Detect which cell encompasses the target text, then output its (X, Y) center coordinate. 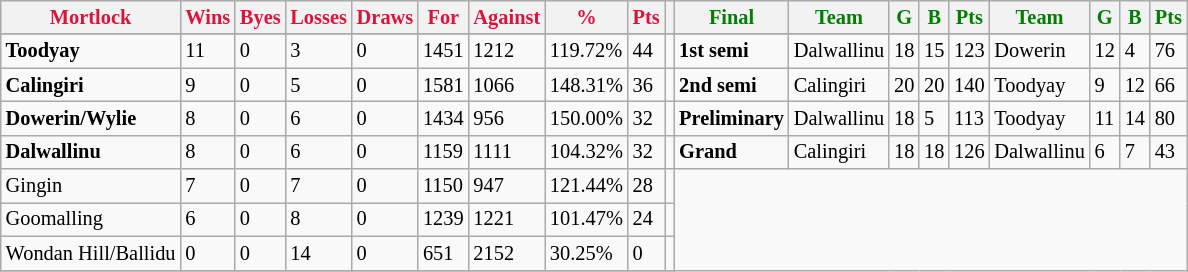
956 (508, 118)
Goomalling (91, 219)
36 (646, 85)
Mortlock (91, 17)
1451 (443, 51)
% (586, 17)
43 (1168, 152)
30.25% (586, 253)
Grand (732, 152)
121.44% (586, 186)
119.72% (586, 51)
2152 (508, 253)
1434 (443, 118)
Byes (260, 17)
113 (969, 118)
Wondan Hill/Ballidu (91, 253)
123 (969, 51)
Losses (318, 17)
66 (1168, 85)
1581 (443, 85)
15 (934, 51)
1st semi (732, 51)
Dowerin/Wylie (91, 118)
28 (646, 186)
1239 (443, 219)
3 (318, 51)
1150 (443, 186)
651 (443, 253)
150.00% (586, 118)
Draws (385, 17)
Final (732, 17)
2nd semi (732, 85)
80 (1168, 118)
4 (1135, 51)
1159 (443, 152)
1066 (508, 85)
101.47% (586, 219)
For (443, 17)
Wins (208, 17)
1221 (508, 219)
44 (646, 51)
1111 (508, 152)
126 (969, 152)
Preliminary (732, 118)
76 (1168, 51)
947 (508, 186)
104.32% (586, 152)
Against (508, 17)
Gingin (91, 186)
1212 (508, 51)
140 (969, 85)
24 (646, 219)
148.31% (586, 85)
Dowerin (1039, 51)
